Pinpoint the cell where the given text exists, returning its [X, Y] midpoint coordinate. 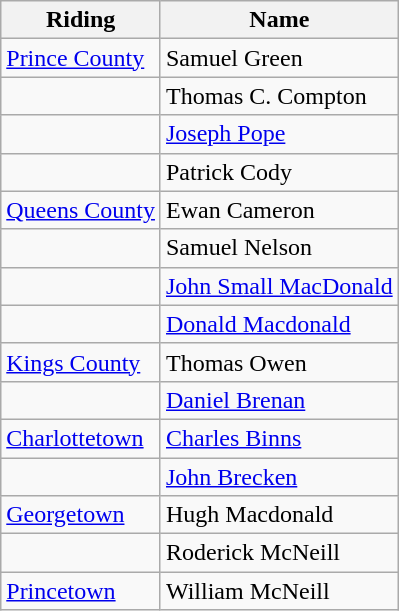
Joseph Pope [279, 134]
Ewan Cameron [279, 210]
Samuel Nelson [279, 248]
Queens County [81, 210]
William McNeill [279, 591]
Thomas Owen [279, 362]
Kings County [81, 362]
Hugh Macdonald [279, 515]
John Small MacDonald [279, 286]
Patrick Cody [279, 172]
Daniel Brenan [279, 400]
Princetown [81, 591]
Charlottetown [81, 438]
Roderick McNeill [279, 553]
John Brecken [279, 477]
Prince County [81, 58]
Charles Binns [279, 438]
Riding [81, 20]
Georgetown [81, 515]
Name [279, 20]
Donald Macdonald [279, 324]
Thomas C. Compton [279, 96]
Samuel Green [279, 58]
